Search for the cell housing the specified text and yield its [X, Y] center coordinate. 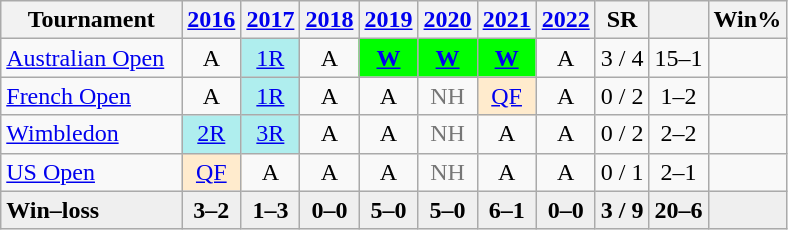
20–6 [678, 210]
3R [270, 134]
2021 [506, 20]
3 / 9 [622, 210]
1–2 [678, 96]
Tournament [92, 20]
15–1 [678, 58]
2R [212, 134]
US Open [92, 172]
3–2 [212, 210]
Australian Open [92, 58]
Wimbledon [92, 134]
3 / 4 [622, 58]
2–2 [678, 134]
French Open [92, 96]
2018 [330, 20]
2019 [388, 20]
SR [622, 20]
6–1 [506, 210]
2–1 [678, 172]
2016 [212, 20]
0 / 1 [622, 172]
Win–loss [92, 210]
Win% [748, 20]
1–3 [270, 210]
2017 [270, 20]
2020 [448, 20]
2022 [566, 20]
